Provide the (X, Y) coordinate of the cell's center where the given text is located.  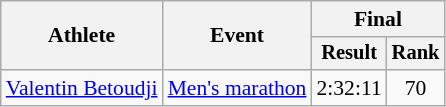
Event (238, 36)
Final (378, 19)
70 (416, 88)
Rank (416, 54)
2:32:11 (348, 88)
Result (348, 54)
Men's marathon (238, 88)
Valentin Betoudji (82, 88)
Athlete (82, 36)
